Provide the (x, y) coordinate of the cell's center where the given text is located.  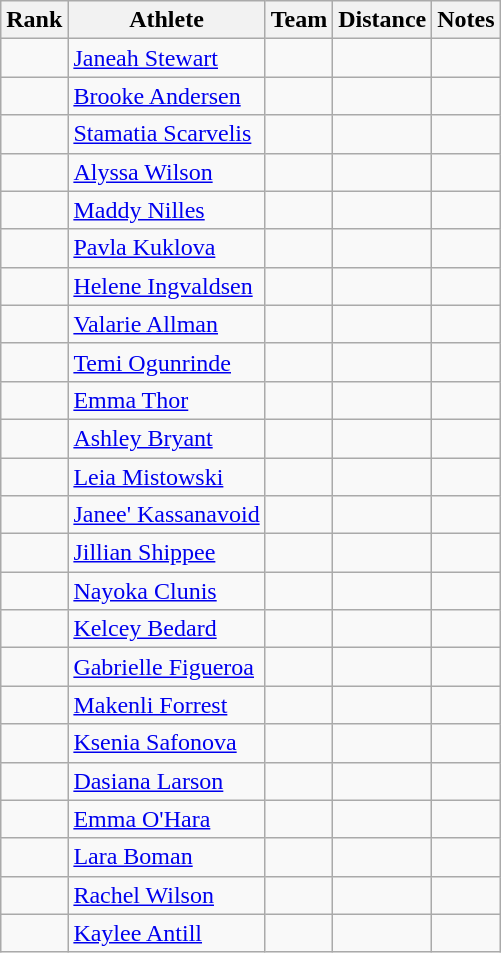
Dasiana Larson (166, 781)
Brooke Andersen (166, 96)
Rachel Wilson (166, 895)
Rank (34, 20)
Temi Ogunrinde (166, 362)
Pavla Kuklova (166, 248)
Notes (466, 20)
Stamatia Scarvelis (166, 134)
Kaylee Antill (166, 933)
Valarie Allman (166, 324)
Makenli Forrest (166, 705)
Gabrielle Figueroa (166, 667)
Lara Boman (166, 857)
Leia Mistowski (166, 477)
Ashley Bryant (166, 438)
Ksenia Safonova (166, 743)
Emma Thor (166, 400)
Helene Ingvaldsen (166, 286)
Maddy Nilles (166, 210)
Athlete (166, 20)
Kelcey Bedard (166, 629)
Jillian Shippee (166, 553)
Team (299, 20)
Nayoka Clunis (166, 591)
Distance (382, 20)
Alyssa Wilson (166, 172)
Emma O'Hara (166, 819)
Janeah Stewart (166, 58)
Janee' Kassanavoid (166, 515)
